Return (X, Y) of the center of cell containing provided text 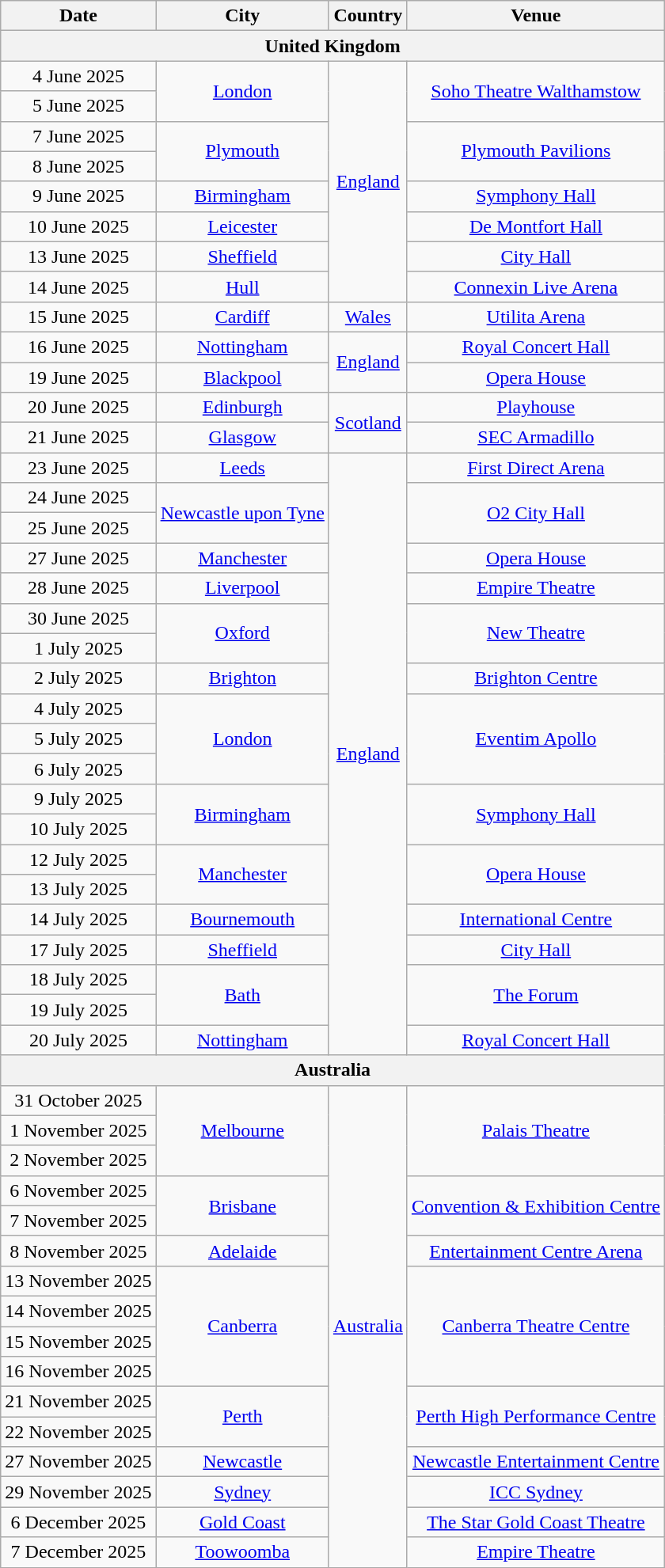
18 July 2025 (78, 980)
Edinburgh (242, 408)
6 November 2025 (78, 1190)
ICC Sydney (535, 1492)
9 June 2025 (78, 196)
31 October 2025 (78, 1100)
10 July 2025 (78, 829)
Newcastle Entertainment Centre (535, 1462)
20 June 2025 (78, 408)
12 July 2025 (78, 859)
25 June 2025 (78, 528)
Connexin Live Arena (535, 287)
Canberra Theatre Centre (535, 1326)
Venue (535, 16)
Cardiff (242, 317)
Sydney (242, 1492)
19 June 2025 (78, 378)
16 June 2025 (78, 347)
Utilita Arena (535, 317)
1 November 2025 (78, 1130)
City (242, 16)
1 July 2025 (78, 648)
Oxford (242, 633)
16 November 2025 (78, 1372)
2 July 2025 (78, 678)
Liverpool (242, 588)
27 June 2025 (78, 558)
Palais Theatre (535, 1130)
The Forum (535, 995)
Melbourne (242, 1130)
14 November 2025 (78, 1311)
15 June 2025 (78, 317)
5 July 2025 (78, 738)
Adelaide (242, 1251)
United Kingdom (332, 46)
Perth High Performance Centre (535, 1417)
SEC Armadillo (535, 438)
24 June 2025 (78, 498)
Plymouth (242, 151)
4 July 2025 (78, 708)
13 July 2025 (78, 890)
Leeds (242, 468)
20 July 2025 (78, 1040)
Glasgow (242, 438)
8 June 2025 (78, 166)
30 June 2025 (78, 618)
Newcastle (242, 1462)
Brighton (242, 678)
Soho Theatre Walthamstow (535, 91)
29 November 2025 (78, 1492)
The Star Gold Coast Theatre (535, 1522)
Toowoomba (242, 1552)
Wales (367, 317)
14 June 2025 (78, 287)
4 June 2025 (78, 76)
21 June 2025 (78, 438)
Bournemouth (242, 920)
13 June 2025 (78, 256)
Bath (242, 995)
Newcastle upon Tyne (242, 513)
Date (78, 16)
22 November 2025 (78, 1432)
8 November 2025 (78, 1251)
Playhouse (535, 408)
10 June 2025 (78, 226)
14 July 2025 (78, 920)
7 June 2025 (78, 136)
Perth (242, 1417)
New Theatre (535, 633)
Leicester (242, 226)
Gold Coast (242, 1522)
9 July 2025 (78, 799)
Canberra (242, 1326)
6 July 2025 (78, 769)
De Montfort Hall (535, 226)
13 November 2025 (78, 1281)
15 November 2025 (78, 1342)
5 June 2025 (78, 106)
Brisbane (242, 1205)
28 June 2025 (78, 588)
Convention & Exhibition Centre (535, 1205)
7 November 2025 (78, 1221)
6 December 2025 (78, 1522)
Entertainment Centre Arena (535, 1251)
Hull (242, 287)
Scotland (367, 423)
Country (367, 16)
Plymouth Pavilions (535, 151)
Brighton Centre (535, 678)
21 November 2025 (78, 1402)
2 November 2025 (78, 1160)
Blackpool (242, 378)
International Centre (535, 920)
O2 City Hall (535, 513)
27 November 2025 (78, 1462)
17 July 2025 (78, 950)
7 December 2025 (78, 1552)
19 July 2025 (78, 1010)
23 June 2025 (78, 468)
Eventim Apollo (535, 738)
First Direct Arena (535, 468)
